Detect which cell encompasses the target text, then output its [x, y] center coordinate. 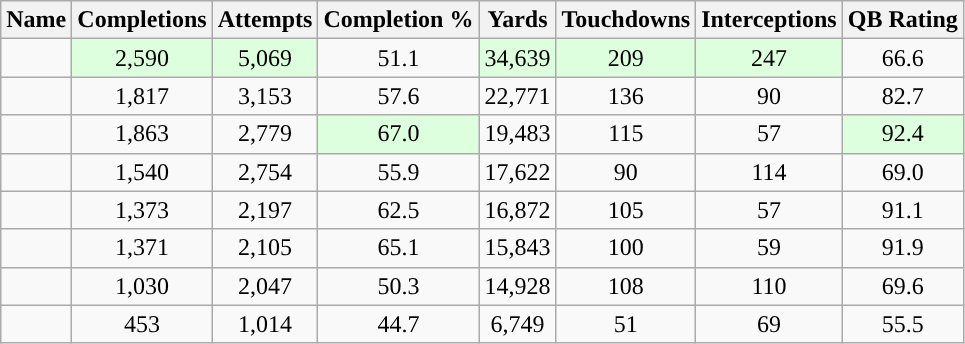
65.1 [398, 248]
2,779 [265, 134]
57.6 [398, 96]
2,590 [142, 58]
55.5 [902, 324]
100 [626, 248]
Attempts [265, 20]
82.7 [902, 96]
136 [626, 96]
5,069 [265, 58]
6,749 [518, 324]
2,105 [265, 248]
1,817 [142, 96]
247 [770, 58]
19,483 [518, 134]
1,014 [265, 324]
108 [626, 286]
2,754 [265, 172]
Completions [142, 20]
115 [626, 134]
3,153 [265, 96]
91.9 [902, 248]
1,863 [142, 134]
17,622 [518, 172]
67.0 [398, 134]
1,371 [142, 248]
110 [770, 286]
50.3 [398, 286]
Yards [518, 20]
1,373 [142, 210]
1,540 [142, 172]
453 [142, 324]
69.0 [902, 172]
Completion % [398, 20]
2,197 [265, 210]
105 [626, 210]
55.9 [398, 172]
Touchdowns [626, 20]
34,639 [518, 58]
Name [36, 20]
2,047 [265, 286]
16,872 [518, 210]
Interceptions [770, 20]
114 [770, 172]
62.5 [398, 210]
51 [626, 324]
69.6 [902, 286]
92.4 [902, 134]
22,771 [518, 96]
14,928 [518, 286]
51.1 [398, 58]
QB Rating [902, 20]
66.6 [902, 58]
91.1 [902, 210]
59 [770, 248]
1,030 [142, 286]
15,843 [518, 248]
69 [770, 324]
44.7 [398, 324]
209 [626, 58]
